Search for the cell housing the specified text and yield its (x, y) center coordinate. 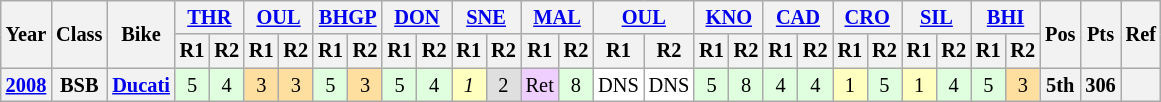
MAL (558, 17)
Year (26, 34)
THR (210, 17)
Pos (1060, 34)
306 (1100, 85)
Ref (1141, 34)
Ducati (140, 85)
BHGP (348, 17)
Pts (1100, 34)
Class (79, 34)
2008 (26, 85)
SIL (936, 17)
BHI (1006, 17)
CAD (798, 17)
DON (416, 17)
Ret (540, 85)
SNE (486, 17)
BSB (79, 85)
CRO (868, 17)
2 (504, 85)
Bike (140, 34)
5th (1060, 85)
KNO (728, 17)
